Provide the [x, y] coordinate of the cell's center where the given text is located.  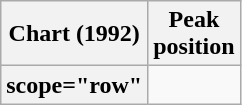
scope="row" [74, 85]
Peakposition [194, 34]
Chart (1992) [74, 34]
